Return [X, Y] of the center of cell containing provided text 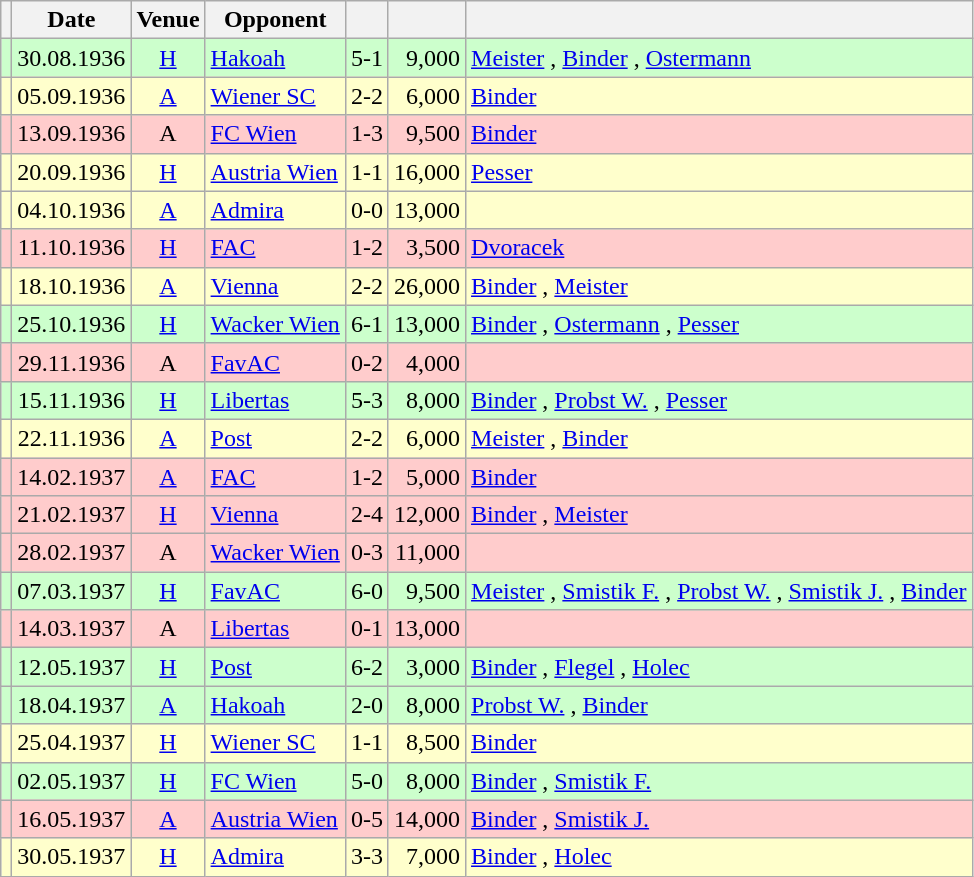
28.02.1937 [72, 553]
0-1 [366, 629]
20.09.1936 [72, 172]
07.03.1937 [72, 591]
3,000 [426, 667]
Dvoracek [720, 248]
12,000 [426, 515]
Binder , Flegel , Holec [720, 667]
Venue [168, 20]
05.09.1936 [72, 96]
14.03.1937 [72, 629]
14,000 [426, 819]
0-2 [366, 362]
16.05.1937 [72, 819]
11,000 [426, 553]
Probst W. , Binder [720, 705]
30.05.1937 [72, 857]
3,500 [426, 248]
18.10.1936 [72, 286]
14.02.1937 [72, 477]
22.11.1936 [72, 438]
13.09.1936 [72, 134]
Binder , Smistik J. [720, 819]
5-3 [366, 400]
Binder , Probst W. , Pesser [720, 400]
30.08.1936 [72, 58]
21.02.1937 [72, 515]
2-0 [366, 705]
Binder , Ostermann , Pesser [720, 324]
4,000 [426, 362]
26,000 [426, 286]
18.04.1937 [72, 705]
Binder , Smistik F. [720, 781]
Binder , Holec [720, 857]
3-3 [366, 857]
Meister , Binder [720, 438]
0-3 [366, 553]
7,000 [426, 857]
Meister , Smistik F. , Probst W. , Smistik J. , Binder [720, 591]
29.11.1936 [72, 362]
15.11.1936 [72, 400]
16,000 [426, 172]
Opponent [275, 20]
12.05.1937 [72, 667]
2-4 [366, 515]
6-2 [366, 667]
02.05.1937 [72, 781]
5,000 [426, 477]
11.10.1936 [72, 248]
Pesser [720, 172]
1-3 [366, 134]
04.10.1936 [72, 210]
Meister , Binder , Ostermann [720, 58]
25.04.1937 [72, 743]
6-0 [366, 591]
25.10.1936 [72, 324]
5-1 [366, 58]
0-0 [366, 210]
9,000 [426, 58]
Date [72, 20]
0-5 [366, 819]
8,500 [426, 743]
5-0 [366, 781]
6-1 [366, 324]
